Return [x, y] of the center of cell containing provided text 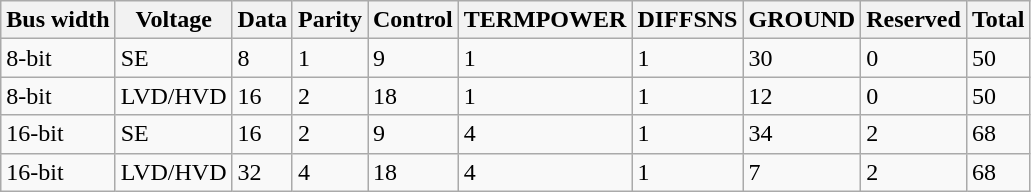
Parity [330, 20]
Total [998, 20]
Bus width [58, 20]
Voltage [174, 20]
7 [802, 172]
Data [262, 20]
32 [262, 172]
34 [802, 134]
12 [802, 96]
Reserved [914, 20]
TERMPOWER [545, 20]
GROUND [802, 20]
30 [802, 58]
8 [262, 58]
DIFFSNS [688, 20]
Control [414, 20]
